Search for the cell housing the specified text and yield its [X, Y] center coordinate. 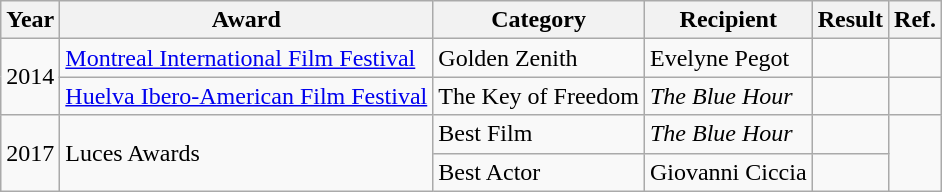
Recipient [728, 20]
Golden Zenith [539, 58]
Luces Awards [246, 153]
The Key of Freedom [539, 96]
2014 [30, 77]
2017 [30, 153]
Giovanni Ciccia [728, 172]
Montreal International Film Festival [246, 58]
Evelyne Pegot [728, 58]
Best Actor [539, 172]
Year [30, 20]
Ref. [916, 20]
Best Film [539, 134]
Huelva Ibero-American Film Festival [246, 96]
Award [246, 20]
Category [539, 20]
Result [850, 20]
